Return the (x, y) coordinate for the center point of the cell that contains the specified text.  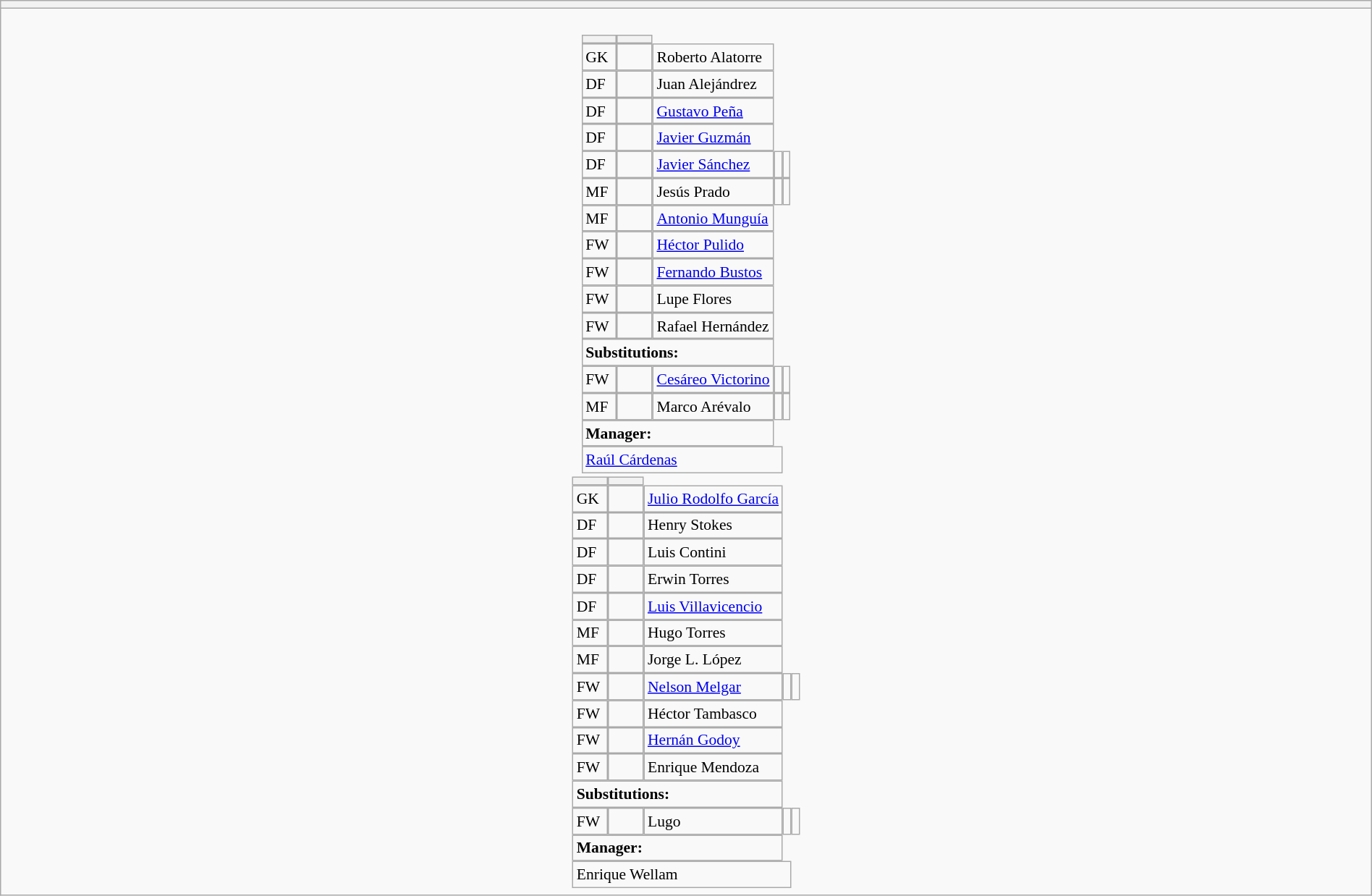
Héctor Pulido (713, 245)
Jesús Prado (713, 191)
Gustavo Peña (713, 111)
Hugo Torres (713, 633)
Lupe Flores (713, 298)
Jorge L. López (713, 660)
Javier Sánchez (713, 165)
Raúl Cárdenas (682, 460)
Lugo (713, 821)
Enrique Wellam (682, 874)
Héctor Tambasco (713, 714)
Julio Rodolfo García (713, 498)
Luis Villavicencio (713, 607)
Erwin Torres (713, 579)
Roberto Alatorre (713, 56)
Javier Guzmán (713, 138)
Nelson Melgar (713, 686)
Antonio Munguía (713, 219)
Marco Arévalo (713, 407)
Juan Alejándrez (713, 84)
Cesáreo Victorino (713, 379)
Enrique Mendoza (713, 767)
Hernán Godoy (713, 740)
Luis Contini (713, 551)
Fernando Bustos (713, 272)
Henry Stokes (713, 525)
Rafael Hernández (713, 326)
